Determine the [X, Y] coordinate at the center of the cell enclosing the given text.  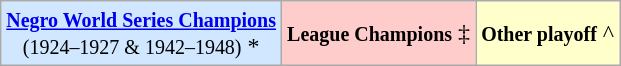
Negro World Series Champions(1924–1927 & 1942–1948) * [142, 34]
League Champions ‡ [379, 34]
Other playoff ^ [548, 34]
